Find where the given text appears and provide that cell's center as [X, Y] coordinate. 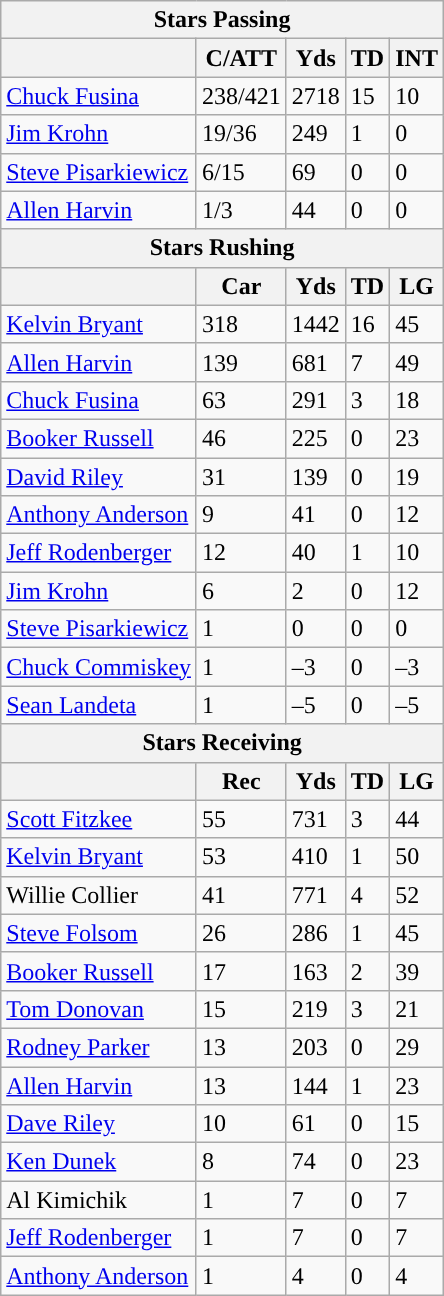
19 [417, 477]
Sean Landeta [99, 705]
Dave Riley [99, 1124]
1/3 [241, 210]
238/421 [241, 96]
163 [316, 971]
74 [316, 1162]
31 [241, 477]
61 [316, 1124]
731 [316, 819]
18 [417, 400]
410 [316, 857]
2718 [316, 96]
C/ATT [241, 58]
Stars Rushing [222, 248]
Rec [241, 781]
225 [316, 438]
Al Kimichik [99, 1200]
29 [417, 1047]
144 [316, 1085]
55 [241, 819]
Stars Passing [222, 20]
40 [316, 553]
26 [241, 933]
771 [316, 895]
6 [241, 591]
681 [316, 362]
291 [316, 400]
8 [241, 1162]
318 [241, 324]
16 [367, 324]
17 [241, 971]
Tom Donovan [99, 1009]
46 [241, 438]
49 [417, 362]
286 [316, 933]
9 [241, 515]
Rodney Parker [99, 1047]
Car [241, 286]
Stars Receiving [222, 743]
Ken Dunek [99, 1162]
63 [241, 400]
6/15 [241, 172]
53 [241, 857]
Scott Fitzkee [99, 819]
Chuck Commiskey [99, 667]
69 [316, 172]
203 [316, 1047]
19/36 [241, 134]
Willie Collier [99, 895]
Steve Folsom [99, 933]
39 [417, 971]
David Riley [99, 477]
219 [316, 1009]
52 [417, 895]
1442 [316, 324]
249 [316, 134]
50 [417, 857]
21 [417, 1009]
INT [417, 58]
